Return (X, Y) of the center of cell containing provided text 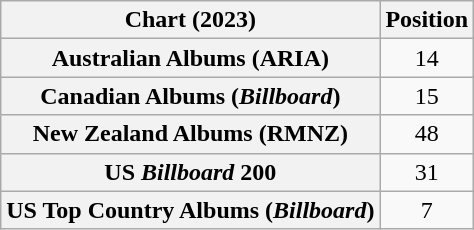
Australian Albums (ARIA) (190, 58)
31 (427, 172)
New Zealand Albums (RMNZ) (190, 134)
Canadian Albums (Billboard) (190, 96)
14 (427, 58)
US Billboard 200 (190, 172)
15 (427, 96)
US Top Country Albums (Billboard) (190, 210)
48 (427, 134)
Chart (2023) (190, 20)
7 (427, 210)
Position (427, 20)
